Identify which cell holds the provided text, then report its [X, Y] central coordinate. 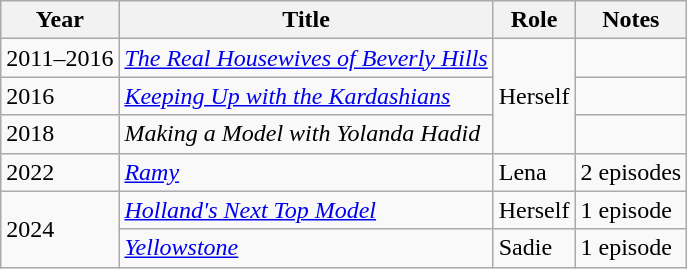
Notes [631, 20]
Lena [534, 172]
Title [306, 20]
2022 [60, 172]
Year [60, 20]
Keeping Up with the Kardashians [306, 96]
The Real Housewives of Beverly Hills [306, 58]
Making a Model with Yolanda Hadid [306, 134]
2 episodes [631, 172]
2016 [60, 96]
Yellowstone [306, 248]
Ramy [306, 172]
2018 [60, 134]
Role [534, 20]
2011–2016 [60, 58]
Sadie [534, 248]
Holland's Next Top Model [306, 210]
2024 [60, 229]
